Scan for the cell matching the given text and deliver its (X, Y) coordinate at center. 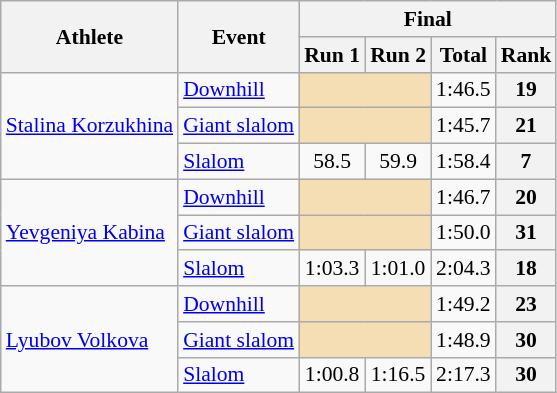
23 (526, 304)
Total (464, 55)
20 (526, 197)
19 (526, 90)
1:03.3 (332, 269)
Rank (526, 55)
1:45.7 (464, 126)
21 (526, 126)
1:00.8 (332, 375)
Yevgeniya Kabina (90, 232)
Athlete (90, 36)
Stalina Korzukhina (90, 126)
Lyubov Volkova (90, 340)
Final (428, 19)
2:04.3 (464, 269)
7 (526, 162)
1:16.5 (398, 375)
1:46.7 (464, 197)
18 (526, 269)
1:49.2 (464, 304)
1:46.5 (464, 90)
Event (238, 36)
1:50.0 (464, 233)
Run 2 (398, 55)
1:01.0 (398, 269)
2:17.3 (464, 375)
1:58.4 (464, 162)
1:48.9 (464, 340)
59.9 (398, 162)
Run 1 (332, 55)
58.5 (332, 162)
31 (526, 233)
